Find where the given text appears and provide that cell's center as (x, y) coordinate. 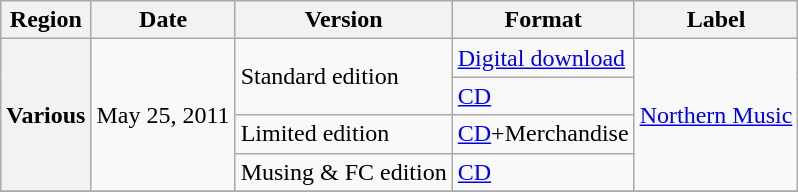
May 25, 2011 (163, 115)
Northern Music (716, 115)
Musing & FC edition (344, 172)
CD+Merchandise (543, 134)
Version (344, 20)
Digital download (543, 58)
Label (716, 20)
Date (163, 20)
Limited edition (344, 134)
Various (46, 115)
Region (46, 20)
Format (543, 20)
Standard edition (344, 77)
